Output the [x, y] coordinate of the center of the cell containing the given text.  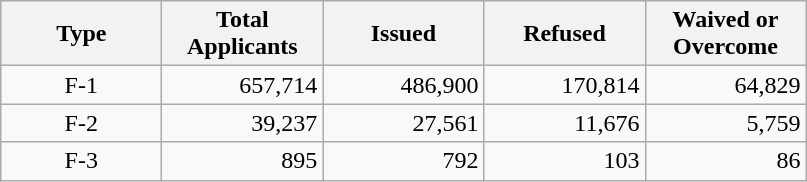
103 [564, 161]
Issued [404, 34]
F-1 [82, 85]
5,759 [726, 123]
Type [82, 34]
486,900 [404, 85]
Waived or Overcome [726, 34]
895 [242, 161]
Refused [564, 34]
64,829 [726, 85]
657,714 [242, 85]
27,561 [404, 123]
792 [404, 161]
F-3 [82, 161]
11,676 [564, 123]
86 [726, 161]
F-2 [82, 123]
39,237 [242, 123]
170,814 [564, 85]
Total Applicants [242, 34]
